Capture the cell that displays the provided text and extract its [x, y] central coordinate. 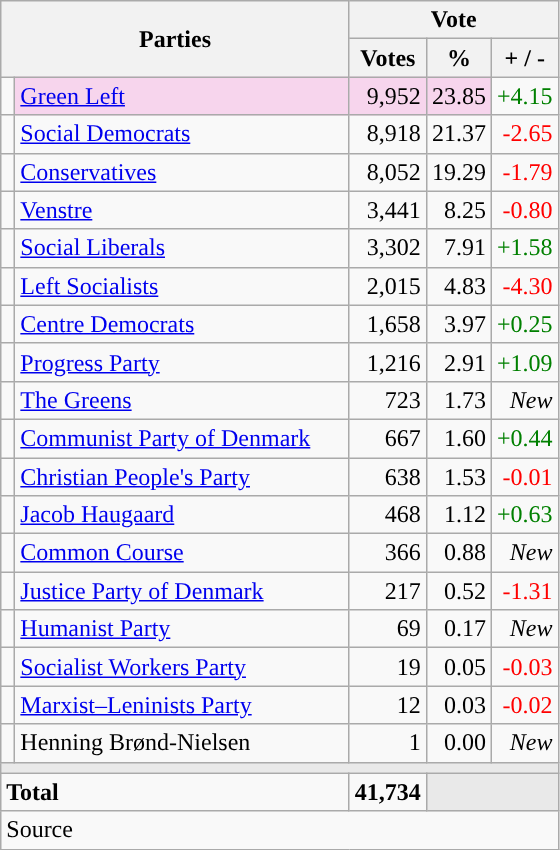
0.52 [458, 591]
0.00 [458, 743]
Source [280, 830]
21.37 [458, 134]
2,015 [388, 286]
Conservatives [182, 172]
+1.09 [524, 362]
Common Course [182, 553]
4.83 [458, 286]
Humanist Party [182, 629]
+4.15 [524, 96]
1,658 [388, 324]
1.60 [458, 438]
19 [388, 667]
41,734 [388, 792]
Christian People's Party [182, 477]
+ / - [524, 58]
3,441 [388, 210]
-1.79 [524, 172]
Centre Democrats [182, 324]
-0.01 [524, 477]
+0.63 [524, 515]
-1.31 [524, 591]
0.05 [458, 667]
8,918 [388, 134]
Communist Party of Denmark [182, 438]
667 [388, 438]
-0.03 [524, 667]
-0.02 [524, 705]
23.85 [458, 96]
Left Socialists [182, 286]
1 [388, 743]
Justice Party of Denmark [182, 591]
-0.80 [524, 210]
1.12 [458, 515]
2.91 [458, 362]
7.91 [458, 248]
Vote [454, 20]
Socialist Workers Party [182, 667]
3.97 [458, 324]
Votes [388, 58]
1.53 [458, 477]
Parties [176, 39]
-4.30 [524, 286]
723 [388, 400]
Social Liberals [182, 248]
1.73 [458, 400]
Green Left [182, 96]
8,052 [388, 172]
% [458, 58]
1,216 [388, 362]
0.17 [458, 629]
-2.65 [524, 134]
19.29 [458, 172]
+1.58 [524, 248]
8.25 [458, 210]
Jacob Haugaard [182, 515]
Progress Party [182, 362]
3,302 [388, 248]
217 [388, 591]
366 [388, 553]
Venstre [182, 210]
0.88 [458, 553]
Social Democrats [182, 134]
12 [388, 705]
468 [388, 515]
Henning Brønd-Nielsen [182, 743]
+0.44 [524, 438]
The Greens [182, 400]
638 [388, 477]
Total [176, 792]
+0.25 [524, 324]
0.03 [458, 705]
Marxist–Leninists Party [182, 705]
9,952 [388, 96]
69 [388, 629]
